Return the (X, Y) coordinate for the center point of the cell that contains the specified text.  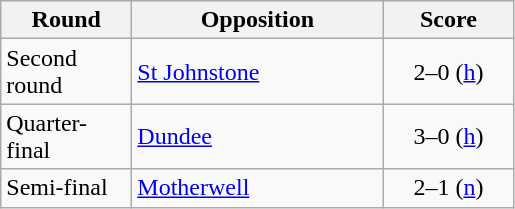
2–1 (n) (448, 188)
Opposition (258, 20)
Semi-final (66, 188)
Score (448, 20)
Quarter-final (66, 136)
St Johnstone (258, 72)
Second round (66, 72)
3–0 (h) (448, 136)
Round (66, 20)
Dundee (258, 136)
2–0 (h) (448, 72)
Motherwell (258, 188)
